Output the [x, y] coordinate of the center of the cell containing the given text.  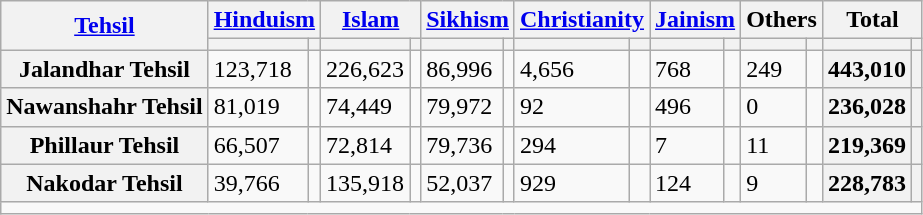
11 [774, 145]
39,766 [258, 183]
Jainism [696, 20]
226,623 [366, 69]
Total [872, 20]
219,369 [866, 145]
294 [572, 145]
228,783 [866, 183]
135,918 [366, 183]
9 [774, 183]
4,656 [572, 69]
443,010 [866, 69]
86,996 [462, 69]
92 [572, 107]
Phillaur Tehsil [104, 145]
52,037 [462, 183]
Nakodar Tehsil [104, 183]
Christianity [582, 20]
929 [572, 183]
66,507 [258, 145]
Others [782, 20]
79,972 [462, 107]
249 [774, 69]
74,449 [366, 107]
Tehsil [104, 26]
124 [687, 183]
236,028 [866, 107]
Islam [371, 20]
768 [687, 69]
123,718 [258, 69]
Hinduism [264, 20]
Nawanshahr Tehsil [104, 107]
7 [687, 145]
Sikhism [468, 20]
Jalandhar Tehsil [104, 69]
496 [687, 107]
0 [774, 107]
81,019 [258, 107]
72,814 [366, 145]
79,736 [462, 145]
